Search for the cell housing the specified text and yield its (x, y) center coordinate. 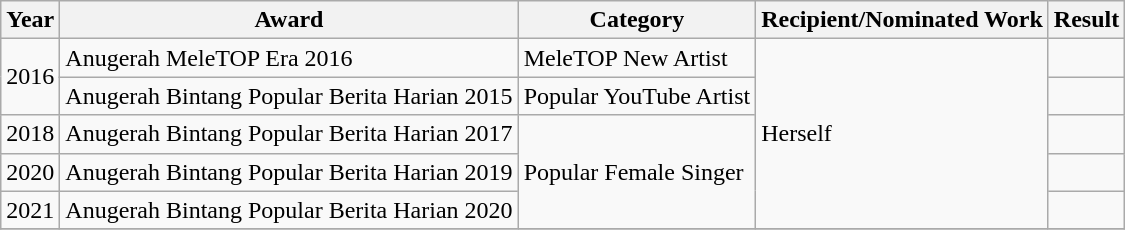
MeleTOP New Artist (637, 58)
2021 (30, 210)
Result (1086, 20)
Year (30, 20)
Herself (902, 134)
2016 (30, 77)
Anugerah Bintang Popular Berita Harian 2017 (289, 134)
Popular Female Singer (637, 172)
Popular YouTube Artist (637, 96)
Category (637, 20)
2018 (30, 134)
Award (289, 20)
Anugerah MeleTOP Era 2016 (289, 58)
Anugerah Bintang Popular Berita Harian 2020 (289, 210)
2020 (30, 172)
Anugerah Bintang Popular Berita Harian 2019 (289, 172)
Recipient/Nominated Work (902, 20)
Anugerah Bintang Popular Berita Harian 2015 (289, 96)
